Return [x, y] of the center of cell containing provided text 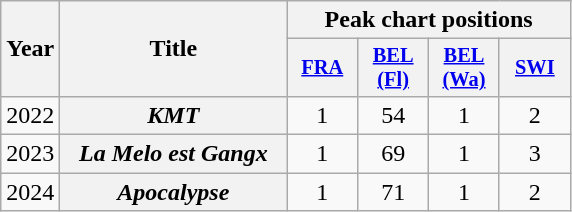
2023 [30, 154]
2022 [30, 115]
Year [30, 49]
La Melo est Gangx [174, 154]
BEL(Wa) [464, 68]
Apocalypse [174, 192]
54 [394, 115]
71 [394, 192]
BEL(Fl) [394, 68]
SWI [534, 68]
69 [394, 154]
Peak chart positions [428, 20]
3 [534, 154]
FRA [322, 68]
Title [174, 49]
2024 [30, 192]
KMT [174, 115]
